Search for the cell housing the specified text and yield its (x, y) center coordinate. 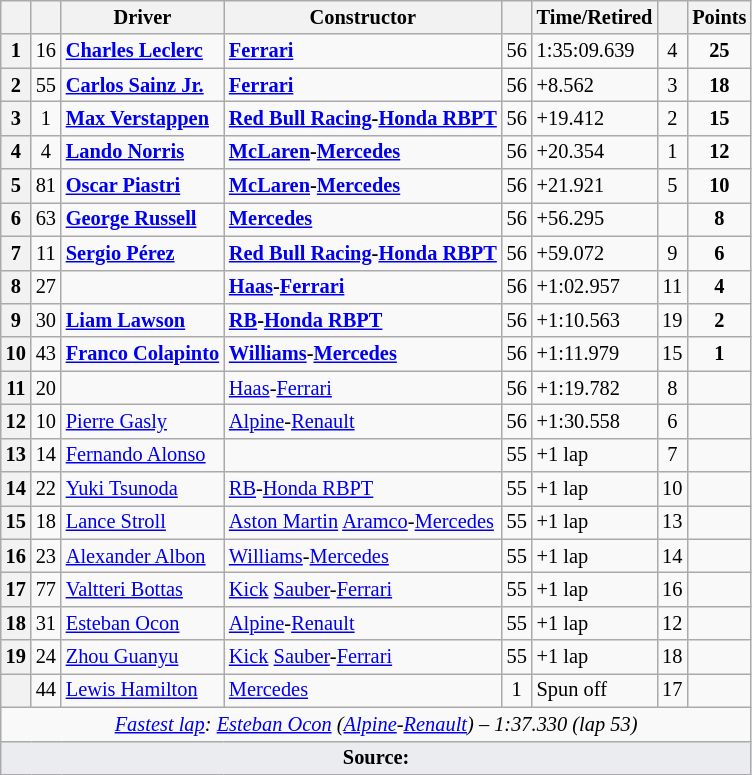
31 (46, 623)
+1:11.979 (595, 354)
+56.295 (595, 219)
Spun off (595, 690)
Liam Lawson (142, 320)
23 (46, 556)
Lando Norris (142, 152)
Fastest lap: Esteban Ocon (Alpine-Renault) – 1:37.330 (lap 53) (376, 724)
Valtteri Bottas (142, 589)
Time/Retired (595, 17)
Max Verstappen (142, 118)
20 (46, 388)
+19.412 (595, 118)
Sergio Pérez (142, 253)
Zhou Guanyu (142, 657)
24 (46, 657)
Aston Martin Aramco-Mercedes (363, 522)
63 (46, 219)
George Russell (142, 219)
44 (46, 690)
1:35:09.639 (595, 51)
81 (46, 186)
27 (46, 287)
Esteban Ocon (142, 623)
Alexander Albon (142, 556)
Source: (376, 758)
22 (46, 489)
30 (46, 320)
Fernando Alonso (142, 455)
77 (46, 589)
25 (719, 51)
Franco Colapinto (142, 354)
Yuki Tsunoda (142, 489)
Lance Stroll (142, 522)
Pierre Gasly (142, 421)
+1:19.782 (595, 388)
+59.072 (595, 253)
+8.562 (595, 85)
Lewis Hamilton (142, 690)
43 (46, 354)
Charles Leclerc (142, 51)
Points (719, 17)
Constructor (363, 17)
Carlos Sainz Jr. (142, 85)
+21.921 (595, 186)
+1:02.957 (595, 287)
+1:10.563 (595, 320)
Driver (142, 17)
Oscar Piastri (142, 186)
+20.354 (595, 152)
+1:30.558 (595, 421)
